Locate the cell with the specified text and output its (x, y) center coordinate. 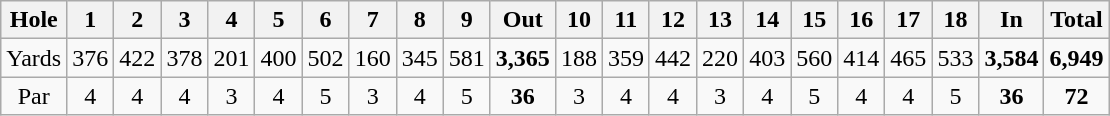
378 (184, 58)
16 (862, 20)
11 (626, 20)
422 (138, 58)
3,365 (522, 58)
403 (768, 58)
13 (720, 20)
188 (578, 58)
201 (232, 58)
1 (90, 20)
6 (326, 20)
18 (956, 20)
376 (90, 58)
345 (420, 58)
220 (720, 58)
581 (466, 58)
9 (466, 20)
2 (138, 20)
15 (814, 20)
502 (326, 58)
533 (956, 58)
12 (672, 20)
Total (1076, 20)
359 (626, 58)
6,949 (1076, 58)
72 (1076, 96)
414 (862, 58)
560 (814, 58)
In (1012, 20)
17 (908, 20)
400 (278, 58)
Par (34, 96)
465 (908, 58)
Hole (34, 20)
14 (768, 20)
3,584 (1012, 58)
7 (372, 20)
8 (420, 20)
442 (672, 58)
160 (372, 58)
Yards (34, 58)
Out (522, 20)
10 (578, 20)
